Return the (X, Y) coordinate for the center point of the cell that contains the specified text.  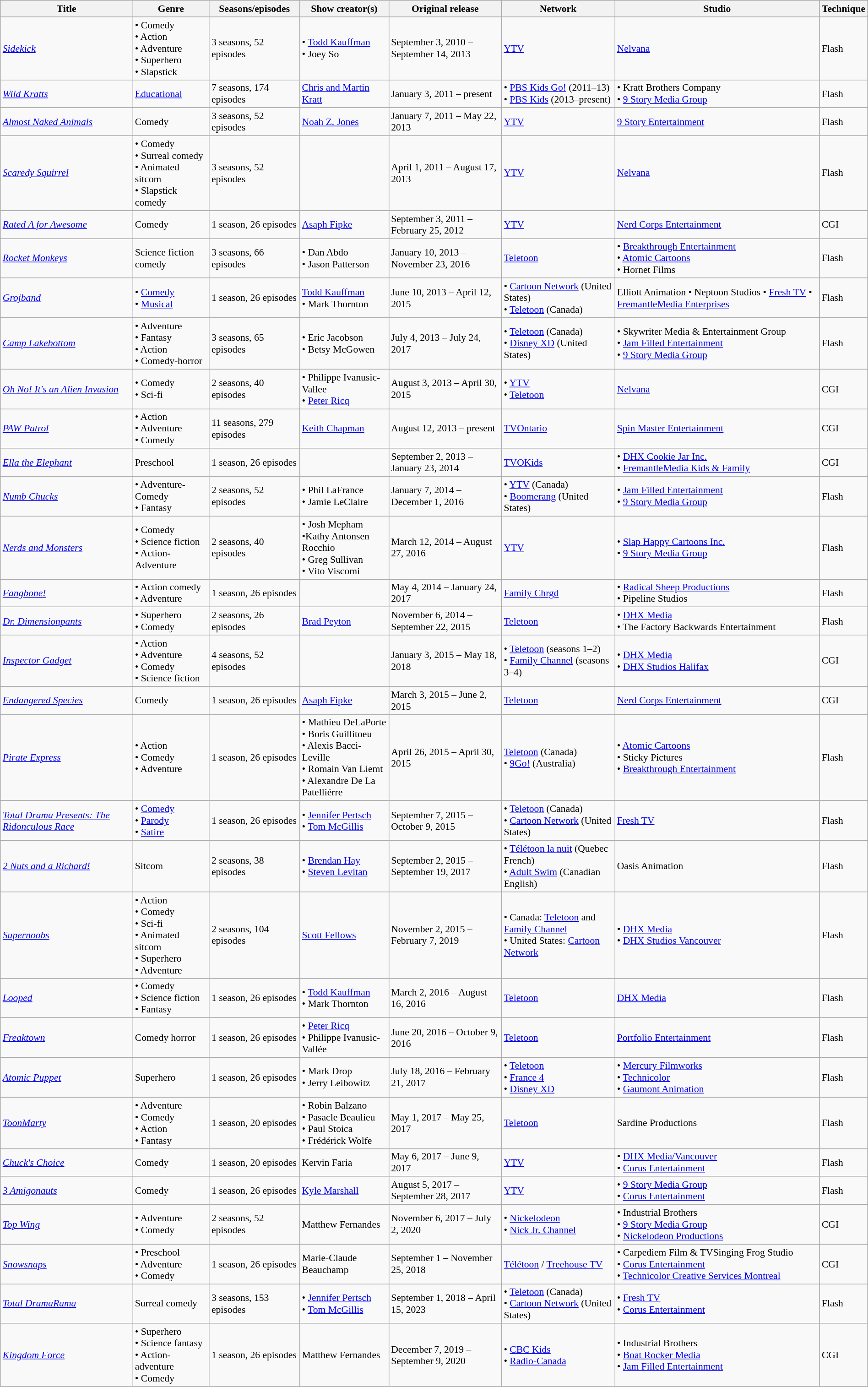
Comedy horror (171, 1038)
Sardine Productions (717, 1123)
• Teletoon (seasons 1–2)• Family Channel (seasons 3–4) (558, 661)
• Comedy• Science fiction• Action-Adventure (171, 548)
June 20, 2016 – October 9, 2016 (445, 1038)
Network (558, 9)
Kervin Faria (344, 1162)
• Comedy• Musical (171, 299)
Preschool (171, 462)
• Dan Abdo• Jason Patterson (344, 258)
Atomic Puppet (67, 1078)
Studio (717, 9)
• Preschool• Adventure• Comedy (171, 1264)
• Adventure-Comedy• Fantasy (171, 496)
• Télétoon la nuit (Quebec French)• Adult Swim (Canadian English) (558, 866)
• Mark Drop• Jerry Leibowitz (344, 1078)
November 6, 2014 –September 22, 2015 (445, 621)
• Action comedy• Adventure (171, 593)
• CBC Kids• Radio-Canada (558, 1355)
Snowsnaps (67, 1264)
Scott Fellows (344, 935)
Inspector Gadget (67, 661)
• Carpediem Film & TVSinging Frog Studio• Corus Entertainment• Technicolor Creative Services Montreal (717, 1264)
Science fiction comedy (171, 258)
Nerds and Monsters (67, 548)
Scaredy Squirrel (67, 173)
Sitcom (171, 866)
2 seasons, 26 episodes (255, 621)
• Action• Comedy• Sci-fi• Animated sitcom• Superhero• Adventure (171, 935)
• Brendan Hay• Steven Levitan (344, 866)
11 seasons, 279 episodes (255, 429)
September 2, 2013 – January 23, 2014 (445, 462)
• Industrial Brothers• Boat Rocker Media• Jam Filled Entertainment (717, 1355)
Dr. Dimensionpants (67, 621)
• Slap Happy Cartoons Inc.• 9 Story Media Group (717, 548)
• Adventure• Comedy• Action• Fantasy (171, 1123)
Pirate Express (67, 757)
• DHX Media• DHX Studios Halifax (717, 661)
Todd Kauffman • Mark Thornton (344, 299)
December 7, 2019 – September 9, 2020 (445, 1355)
• Comedy• Sci-fi (171, 389)
Ella the Elephant (67, 462)
9 Story Entertainment (717, 122)
TVOKids (558, 462)
September 3, 2011 – February 25, 2012 (445, 224)
TVOntario (558, 429)
Family Chrgd (558, 593)
July 18, 2016 – February 21, 2017 (445, 1078)
• YTV• Teletoon (558, 389)
March 2, 2016 – August 16, 2016 (445, 998)
July 4, 2013 – July 24, 2017 (445, 343)
Freaktown (67, 1038)
Kingdom Force (67, 1355)
Top Wing (67, 1224)
Chris and Martin Kratt (344, 93)
• Action• Comedy• Adventure (171, 757)
Grojband (67, 299)
• Mathieu DeLaPorte• Boris Guillitoeu• Alexis Bacci-Leville• Romain Van Liemt• Alexandre De La Patelliérre (344, 757)
• Comedy• Parody• Satire (171, 821)
2 Nuts and a Richard! (67, 866)
September 7, 2015 – October 9, 2015 (445, 821)
• 9 Story Media Group• Corus Entertainment (717, 1191)
September 1 – November 25, 2018 (445, 1264)
• Jam Filled Entertainment• 9 Story Media Group (717, 496)
• Kratt Brothers Company• 9 Story Media Group (717, 93)
• Adventure• Comedy (171, 1224)
November 6, 2017 – July 2, 2020 (445, 1224)
• Action• Adventure• Comedy (171, 429)
• DHX Media/Vancouver• Corus Entertainment (717, 1162)
Elliott Animation • Neptoon Studios • Fresh TV • FremantleMedia Enterprises (717, 299)
March 12, 2014 – August 27, 2016 (445, 548)
• Skywriter Media & Entertainment Group• Jam Filled Entertainment• 9 Story Media Group (717, 343)
• Cartoon Network (United States) • Teletoon (Canada) (558, 299)
• Action• Adventure• Comedy• Science fiction (171, 661)
Seasons/episodes (255, 9)
• DHX Media• The Factory Backwards Entertainment (717, 621)
September 2, 2015 – September 19, 2017 (445, 866)
• Philippe Ivanusic-Vallee• Peter Ricq (344, 389)
• Canada: Teletoon and Family Channel• United States: Cartoon Network (558, 935)
Wild Kratts (67, 93)
• Josh Mepham •Kathy Antonsen Rocchio• Greg Sullivan• Vito Viscomi (344, 548)
Keith Chapman (344, 429)
• Industrial Brothers• 9 Story Media Group• Nickelodeon Productions (717, 1224)
• Comedy• Surreal comedy• Animated sitcom• Slapstick comedy (171, 173)
• Comedy• Action• Adventure• Superhero• Slapstick (171, 49)
3 seasons, 153 episodes (255, 1304)
Sidekick (67, 49)
ToonMarty (67, 1123)
Chuck's Choice (67, 1162)
• Todd Kauffman• Mark Thornton (344, 998)
• Teletoon• France 4• Disney XD (558, 1078)
August 12, 2013 – present (445, 429)
May 1, 2017 – May 25, 2017 (445, 1123)
2 seasons, 38 episodes (255, 866)
• Nickelodeon• Nick Jr. Channel (558, 1224)
Télétoon / Treehouse TV (558, 1264)
May 6, 2017 – June 9, 2017 (445, 1162)
August 3, 2013 – April 30, 2015 (445, 389)
• Teletoon (Canada)• Disney XD (United States) (558, 343)
• Todd Kauffman• Joey So (344, 49)
Brad Peyton (344, 621)
Technique (843, 9)
September 3, 2010 – September 14, 2013 (445, 49)
Oasis Animation (717, 866)
Total DramaRama (67, 1304)
August 5, 2017 – September 28, 2017 (445, 1191)
DHX Media (717, 998)
• Robin Balzano• Pasacle Beaulieu• Paul Stoica• Frédérick Wolfe (344, 1123)
May 4, 2014 – January 24, 2017 (445, 593)
Numb Chucks (67, 496)
Teletoon (Canada)• 9Go! (Australia) (558, 757)
Rocket Monkeys (67, 258)
PAW Patrol (67, 429)
Surreal comedy (171, 1304)
Oh No! It's an Alien Invasion (67, 389)
Original release (445, 9)
• Peter Ricq• Philippe Ivanusic-Vallée (344, 1038)
Superhero (171, 1078)
Show creator(s) (344, 9)
April 1, 2011 – August 17, 2013 (445, 173)
3 seasons, 66 episodes (255, 258)
Fangbone! (67, 593)
• Radical Sheep Productions• Pipeline Studios (717, 593)
March 3, 2015 – June 2, 2015 (445, 701)
4 seasons, 52 episodes (255, 661)
January 7, 2014 – December 1, 2016 (445, 496)
• Superhero• Science fantasy• Action-adventure• Comedy (171, 1355)
Portfolio Entertainment (717, 1038)
April 26, 2015 – April 30, 2015 (445, 757)
• DHX Cookie Jar Inc.• FremantleMedia Kids & Family (717, 462)
Supernoobs (67, 935)
2 seasons, 104 episodes (255, 935)
Endangered Species (67, 701)
June 10, 2013 – April 12, 2015 (445, 299)
• Superhero• Comedy (171, 621)
November 2, 2015 – February 7, 2019 (445, 935)
• Adventure• Fantasy• Action• Comedy-horror (171, 343)
• Fresh TV• Corus Entertainment (717, 1304)
Rated A for Awesome (67, 224)
Almost Naked Animals (67, 122)
• YTV (Canada)• Boomerang (United States) (558, 496)
Noah Z. Jones (344, 122)
• DHX Media• DHX Studios Vancouver (717, 935)
Kyle Marshall (344, 1191)
January 3, 2011 – present (445, 93)
Fresh TV (717, 821)
Spin Master Entertainment (717, 429)
Title (67, 9)
7 seasons, 174 episodes (255, 93)
Marie-Claude Beauchamp (344, 1264)
Total Drama Presents: The Ridonculous Race (67, 821)
September 1, 2018 – April 15, 2023 (445, 1304)
• Atomic Cartoons• Sticky Pictures• Breakthrough Entertainment (717, 757)
• Breakthrough Entertainment• Atomic Cartoons• Hornet Films (717, 258)
January 3, 2015 – May 18, 2018 (445, 661)
Camp Lakebottom (67, 343)
• Phil LaFrance• Jamie LeClaire (344, 496)
• Eric Jacobson• Betsy McGowen (344, 343)
• PBS Kids Go! (2011–13)• PBS Kids (2013–present) (558, 93)
• Mercury Filmworks• Technicolor• Gaumont Animation (717, 1078)
• Comedy• Science fiction• Fantasy (171, 998)
January 10, 2013 – November 23, 2016 (445, 258)
Genre (171, 9)
3 seasons, 65 episodes (255, 343)
3 Amigonauts (67, 1191)
Educational (171, 93)
January 7, 2011 – May 22, 2013 (445, 122)
Looped (67, 998)
